Find where the given text appears and provide that cell's center as (X, Y) coordinate. 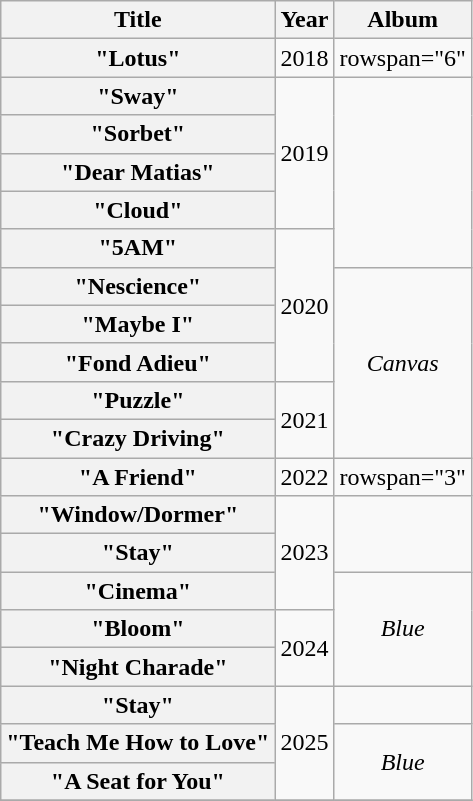
"Lotus" (138, 58)
Title (138, 20)
"Crazy Driving" (138, 438)
2022 (304, 477)
2020 (304, 305)
"Fond Adieu" (138, 362)
rowspan="6" (403, 58)
"Puzzle" (138, 400)
Album (403, 20)
2025 (304, 743)
2021 (304, 419)
2023 (304, 553)
"Bloom" (138, 629)
2019 (304, 153)
"Window/Dormer" (138, 515)
"Cloud" (138, 210)
"Maybe I" (138, 324)
"A Friend" (138, 477)
"Sorbet" (138, 134)
Canvas (403, 362)
2024 (304, 648)
"Cinema" (138, 591)
"Sway" (138, 96)
rowspan="3" (403, 477)
"Dear Matias" (138, 172)
"Teach Me How to Love" (138, 743)
"A Seat for You" (138, 781)
"Nescience" (138, 286)
"Night Charade" (138, 667)
"5AM" (138, 248)
Year (304, 20)
2018 (304, 58)
